Pinpoint the cell where the given text exists, returning its (x, y) midpoint coordinate. 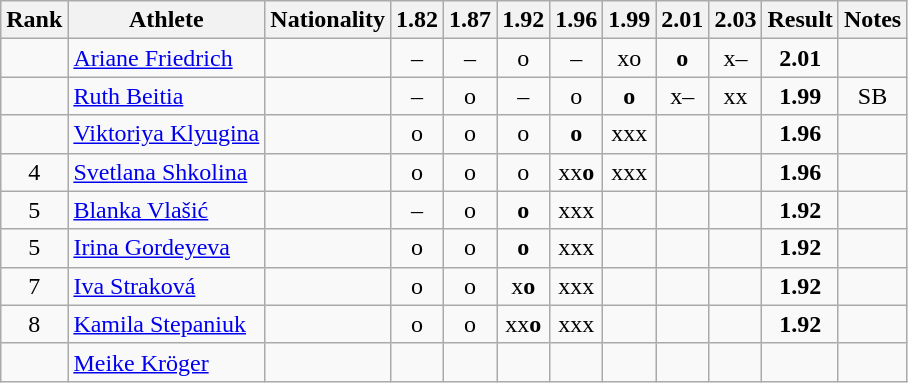
Ruth Beitia (166, 96)
Meike Kröger (166, 362)
SB (872, 96)
Kamila Stepaniuk (166, 324)
Nationality (328, 20)
1.82 (418, 20)
Notes (872, 20)
Result (800, 20)
1.87 (470, 20)
2.03 (736, 20)
7 (34, 286)
Iva Straková (166, 286)
4 (34, 172)
Blanka Vlašić (166, 210)
Rank (34, 20)
8 (34, 324)
Irina Gordeyeva (166, 248)
Athlete (166, 20)
Svetlana Shkolina (166, 172)
Ariane Friedrich (166, 58)
Viktoriya Klyugina (166, 134)
xx (736, 96)
